Find where the given text appears and provide that cell's center as [X, Y] coordinate. 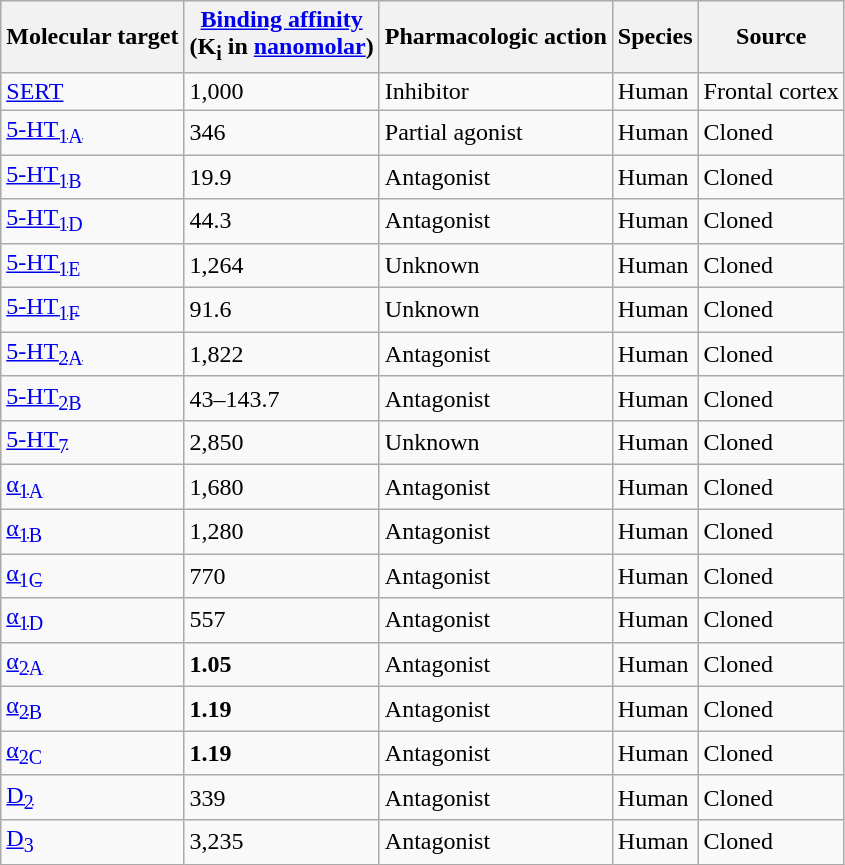
D3 [92, 842]
α2A [92, 664]
5-HT1A [92, 132]
91.6 [282, 310]
Molecular target [92, 36]
5-HT2B [92, 398]
1,822 [282, 354]
SERT [92, 91]
43–143.7 [282, 398]
5-HT1B [92, 176]
3,235 [282, 842]
19.9 [282, 176]
Frontal cortex [771, 91]
1,000 [282, 91]
Binding affinity(Ki in nanomolar) [282, 36]
1,280 [282, 531]
α2B [92, 709]
α1B [92, 531]
Partial agonist [496, 132]
339 [282, 797]
α1A [92, 487]
Inhibitor [496, 91]
1,680 [282, 487]
1,264 [282, 265]
5-HT7 [92, 443]
770 [282, 576]
44.3 [282, 221]
Species [655, 36]
D2 [92, 797]
5-HT1F [92, 310]
α1C [92, 576]
5-HT1E [92, 265]
5-HT1D [92, 221]
Pharmacologic action [496, 36]
346 [282, 132]
557 [282, 620]
1.05 [282, 664]
2,850 [282, 443]
α2C [92, 753]
5-HT2A [92, 354]
α1D [92, 620]
Source [771, 36]
